Return [x, y] of the center of cell containing provided text 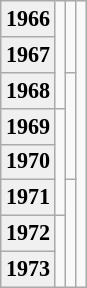
1968 [28, 90]
1966 [28, 18]
1971 [28, 198]
1972 [28, 233]
1969 [28, 126]
1973 [28, 269]
1970 [28, 162]
1967 [28, 54]
